For the text-containing cell, return its midpoint in (X, Y) coordinate format. 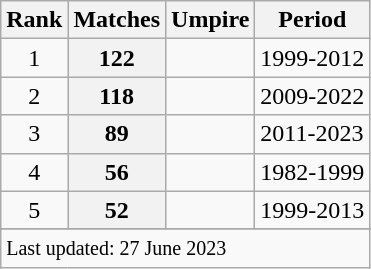
Matches (117, 20)
1 (34, 58)
3 (34, 134)
2011-2023 (312, 134)
118 (117, 96)
2009-2022 (312, 96)
56 (117, 172)
5 (34, 210)
4 (34, 172)
52 (117, 210)
2 (34, 96)
122 (117, 58)
1999-2013 (312, 210)
1982-1999 (312, 172)
Umpire (210, 20)
89 (117, 134)
1999-2012 (312, 58)
Period (312, 20)
Last updated: 27 June 2023 (186, 248)
Rank (34, 20)
